Provide the (X, Y) coordinate of the cell's center where the given text is located.  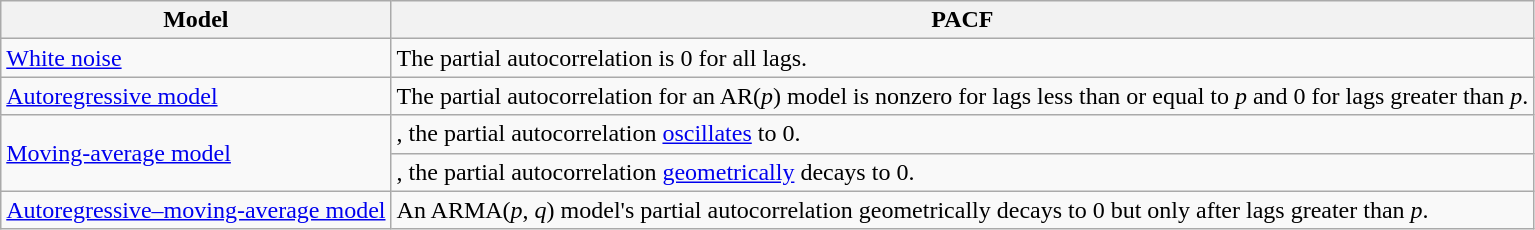
Autoregressive–moving-average model (196, 210)
PACF (962, 20)
Moving-average model (196, 153)
Autoregressive model (196, 96)
White noise (196, 58)
, the partial autocorrelation oscillates to 0. (962, 134)
The partial autocorrelation is 0 for all lags. (962, 58)
Model (196, 20)
, the partial autocorrelation geometrically decays to 0. (962, 172)
The partial autocorrelation for an AR(p) model is nonzero for lags less than or equal to p and 0 for lags greater than p. (962, 96)
An ARMA(p, q) model's partial autocorrelation geometrically decays to 0 but only after lags greater than p. (962, 210)
